Output the [x, y] coordinate of the center of the cell containing the given text.  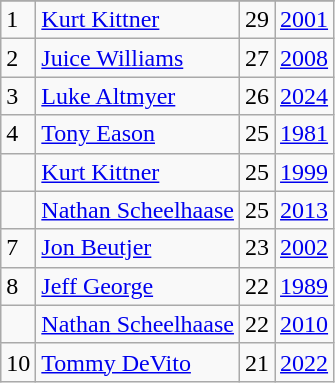
1981 [304, 134]
21 [256, 362]
2010 [304, 324]
Tommy DeVito [138, 362]
Juice Williams [138, 58]
8 [18, 286]
1989 [304, 286]
23 [256, 248]
2001 [304, 20]
Luke Altmyer [138, 96]
2008 [304, 58]
2002 [304, 248]
1999 [304, 172]
10 [18, 362]
3 [18, 96]
4 [18, 134]
2 [18, 58]
29 [256, 20]
7 [18, 248]
Jeff George [138, 286]
26 [256, 96]
2013 [304, 210]
1 [18, 20]
2024 [304, 96]
2022 [304, 362]
Jon Beutjer [138, 248]
27 [256, 58]
Tony Eason [138, 134]
